Return (X, Y) of the center of cell containing provided text 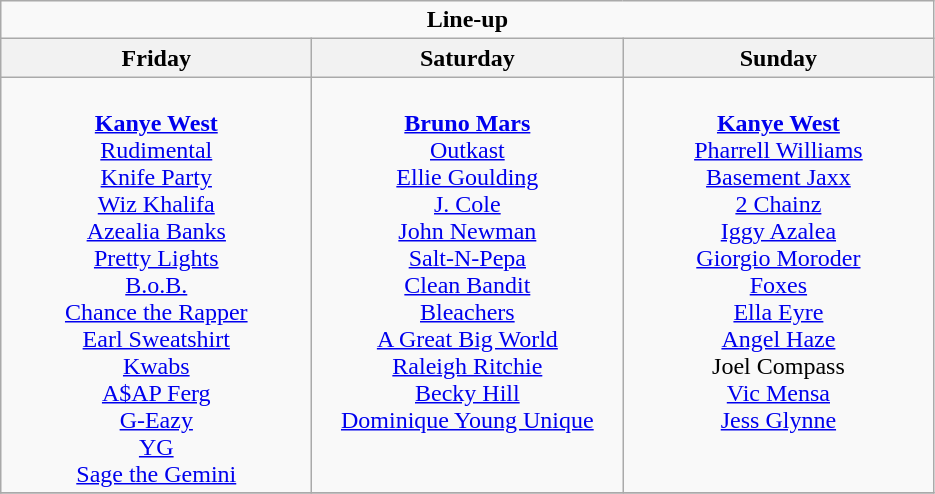
Sunday (778, 58)
Saturday (468, 58)
Friday (156, 58)
Kanye West Pharrell Williams Basement Jaxx 2 Chainz Iggy Azalea Giorgio Moroder Foxes Ella Eyre Angel Haze Joel Compass Vic Mensa Jess Glynne (778, 285)
Line-up (468, 20)
